Extract the (x, y) coordinate from the center of the cell holding the provided text.  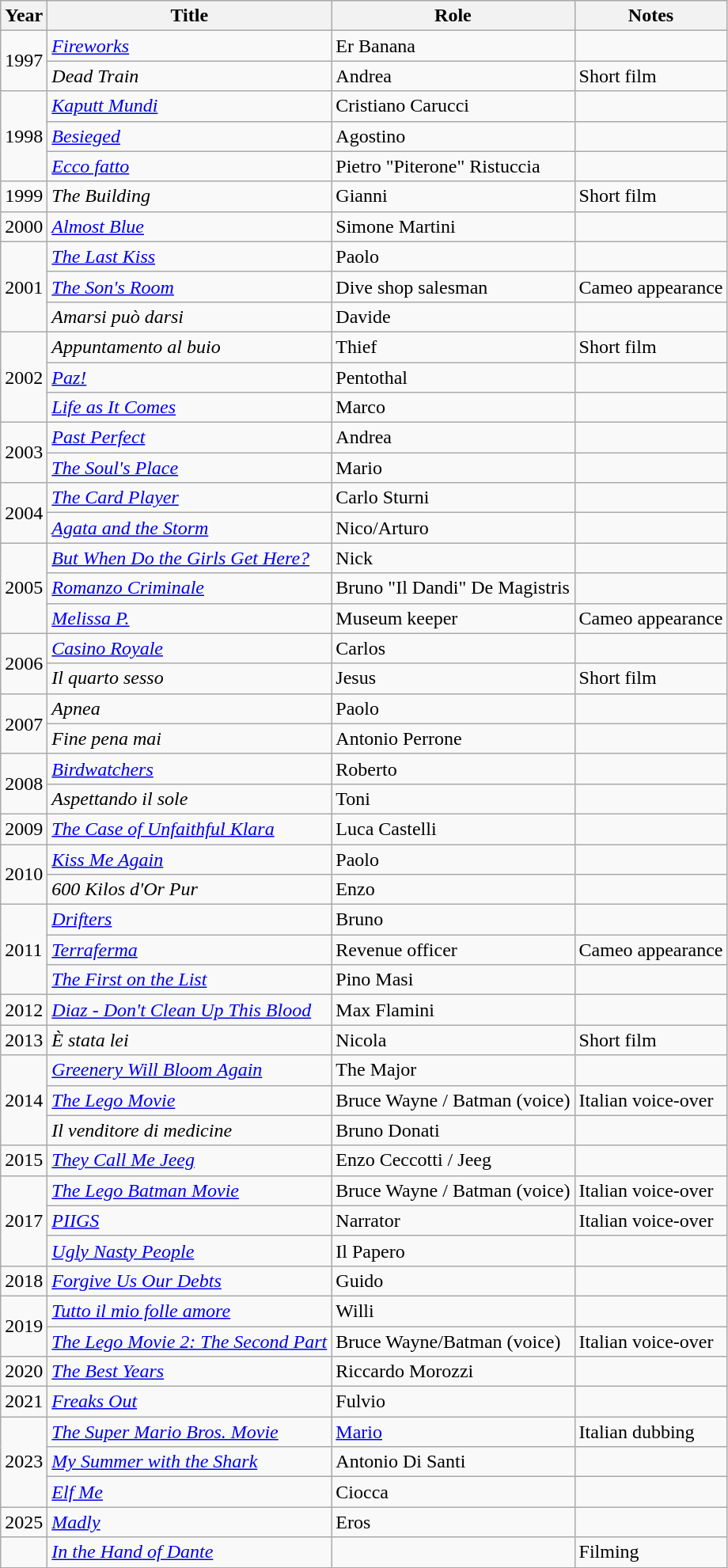
The Last Kiss (190, 256)
Past Perfect (190, 438)
Riccardo Morozzi (453, 1372)
Kaputt Mundi (190, 106)
Casino Royale (190, 648)
Nico/Arturo (453, 528)
2003 (24, 453)
Antonio Di Santi (453, 1462)
Bruno "Il Dandi" De Magistris (453, 588)
2006 (24, 663)
Year (24, 16)
My Summer with the Shark (190, 1462)
Bruce Wayne/Batman (voice) (453, 1342)
Eros (453, 1522)
1999 (24, 196)
Title (190, 16)
Apnea (190, 708)
Jesus (453, 678)
Thief (453, 347)
Carlos (453, 648)
1997 (24, 61)
They Call Me Jeeg (190, 1160)
Il venditore di medicine (190, 1130)
2019 (24, 1326)
Dead Train (190, 76)
Ciocca (453, 1492)
Role (453, 16)
Agata and the Storm (190, 528)
Almost Blue (190, 226)
Er Banana (453, 46)
È stata lei (190, 1040)
Amarsi può darsi (190, 317)
Pentothal (453, 378)
Enzo Ceccotti / Jeeg (453, 1160)
Bruno (453, 920)
Max Flamini (453, 1010)
But When Do the Girls Get Here? (190, 558)
The Soul's Place (190, 468)
Kiss Me Again (190, 859)
Fine pena mai (190, 738)
2017 (24, 1221)
Greenery Will Bloom Again (190, 1070)
600 Kilos d'Or Pur (190, 890)
Gianni (453, 196)
2015 (24, 1160)
The Major (453, 1070)
Notes (650, 16)
Nicola (453, 1040)
Life as It Comes (190, 408)
Freaks Out (190, 1402)
The Card Player (190, 498)
Revenue officer (453, 950)
Roberto (453, 769)
Nick (453, 558)
Cristiano Carucci (453, 106)
Il quarto sesso (190, 678)
Elf Me (190, 1492)
Melissa P. (190, 618)
Paz! (190, 378)
Agostino (453, 136)
Italian dubbing (650, 1432)
Bruno Donati (453, 1130)
Carlo Sturni (453, 498)
Davide (453, 317)
The Lego Movie 2: The Second Part (190, 1342)
2018 (24, 1281)
2004 (24, 513)
2014 (24, 1100)
Drifters (190, 920)
Museum keeper (453, 618)
The Son's Room (190, 287)
Fulvio (453, 1402)
Il Papero (453, 1251)
2013 (24, 1040)
2023 (24, 1462)
Marco (453, 408)
2010 (24, 874)
2008 (24, 784)
Besieged (190, 136)
Willi (453, 1311)
2001 (24, 287)
2007 (24, 723)
2021 (24, 1402)
Pietro "Piterone" Ristuccia (453, 166)
Ecco fatto (190, 166)
The Super Mario Bros. Movie (190, 1432)
The Lego Movie (190, 1100)
Birdwatchers (190, 769)
The Lego Batman Movie (190, 1190)
Appuntamento al buio (190, 347)
Aspettando il sole (190, 799)
The Best Years (190, 1372)
2002 (24, 377)
The First on the List (190, 980)
Luca Castelli (453, 829)
Simone Martini (453, 226)
Forgive Us Our Debts (190, 1281)
2011 (24, 950)
Romanzo Criminale (190, 588)
Pino Masi (453, 980)
The Building (190, 196)
The Case of Unfaithful Klara (190, 829)
PIIGS (190, 1221)
Fireworks (190, 46)
2009 (24, 829)
Diaz - Don't Clean Up This Blood (190, 1010)
2000 (24, 226)
2020 (24, 1372)
Antonio Perrone (453, 738)
Enzo (453, 890)
2012 (24, 1010)
Guido (453, 1281)
In the Hand of Dante (190, 1552)
2025 (24, 1522)
Madly (190, 1522)
Terraferma (190, 950)
1998 (24, 136)
Filming (650, 1552)
Narrator (453, 1221)
2005 (24, 588)
Ugly Nasty People (190, 1251)
Toni (453, 799)
Dive shop salesman (453, 287)
Tutto il mio folle amore (190, 1311)
